For the text-containing cell, return its midpoint in (X, Y) coordinate format. 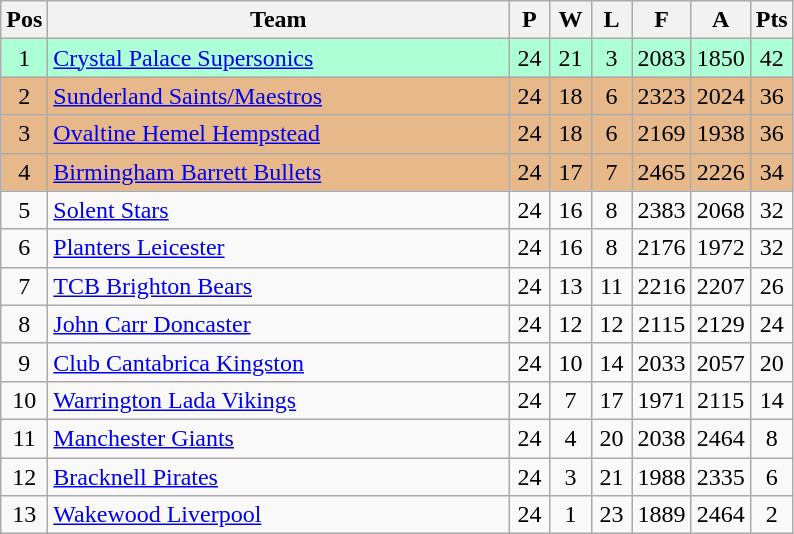
Bracknell Pirates (278, 477)
Planters Leicester (278, 248)
1850 (720, 58)
W (570, 20)
23 (612, 515)
2129 (720, 324)
2207 (720, 286)
42 (772, 58)
Club Cantabrica Kingston (278, 362)
Sunderland Saints/Maestros (278, 96)
5 (24, 210)
2323 (662, 96)
2057 (720, 362)
1972 (720, 248)
A (720, 20)
2068 (720, 210)
Solent Stars (278, 210)
Team (278, 20)
2335 (720, 477)
L (612, 20)
1889 (662, 515)
2383 (662, 210)
9 (24, 362)
Pos (24, 20)
John Carr Doncaster (278, 324)
2033 (662, 362)
2169 (662, 134)
Manchester Giants (278, 438)
26 (772, 286)
Wakewood Liverpool (278, 515)
2038 (662, 438)
1971 (662, 400)
P (530, 20)
2216 (662, 286)
Ovaltine Hemel Hempstead (278, 134)
2024 (720, 96)
2226 (720, 172)
Pts (772, 20)
1988 (662, 477)
TCB Brighton Bears (278, 286)
2176 (662, 248)
Crystal Palace Supersonics (278, 58)
1938 (720, 134)
34 (772, 172)
Birmingham Barrett Bullets (278, 172)
Warrington Lada Vikings (278, 400)
F (662, 20)
2465 (662, 172)
2083 (662, 58)
